Identify which cell holds the provided text, then report its [x, y] central coordinate. 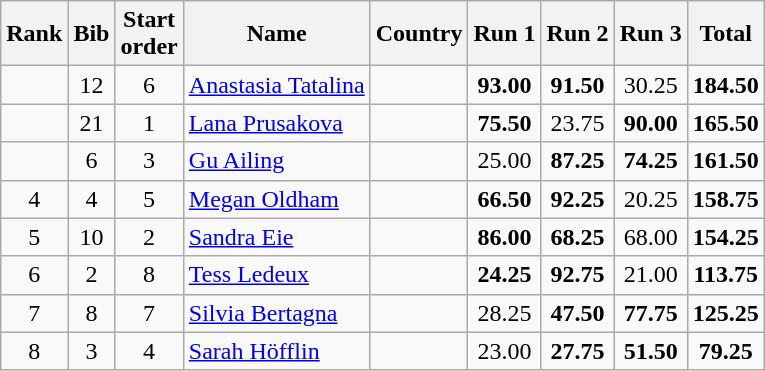
90.00 [650, 123]
66.50 [504, 199]
21 [92, 123]
184.50 [726, 85]
Gu Ailing [276, 161]
77.75 [650, 313]
91.50 [578, 85]
Bib [92, 34]
Run 1 [504, 34]
23.75 [578, 123]
Name [276, 34]
74.25 [650, 161]
Sarah Höfflin [276, 351]
93.00 [504, 85]
Lana Prusakova [276, 123]
Run 3 [650, 34]
75.50 [504, 123]
Rank [34, 34]
154.25 [726, 237]
51.50 [650, 351]
10 [92, 237]
25.00 [504, 161]
Total [726, 34]
47.50 [578, 313]
Run 2 [578, 34]
Sandra Eie [276, 237]
Country [419, 34]
23.00 [504, 351]
30.25 [650, 85]
161.50 [726, 161]
165.50 [726, 123]
24.25 [504, 275]
28.25 [504, 313]
1 [149, 123]
20.25 [650, 199]
92.25 [578, 199]
86.00 [504, 237]
79.25 [726, 351]
68.00 [650, 237]
Megan Oldham [276, 199]
Silvia Bertagna [276, 313]
21.00 [650, 275]
113.75 [726, 275]
Tess Ledeux [276, 275]
27.75 [578, 351]
158.75 [726, 199]
87.25 [578, 161]
12 [92, 85]
125.25 [726, 313]
Startorder [149, 34]
Anastasia Tatalina [276, 85]
68.25 [578, 237]
92.75 [578, 275]
